Pinpoint the cell where the given text exists, returning its (X, Y) midpoint coordinate. 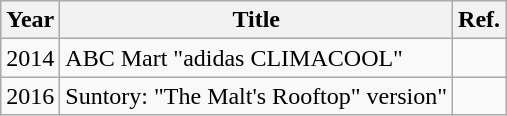
Title (256, 20)
2014 (30, 58)
ABC Mart "adidas CLIMACOOL" (256, 58)
Ref. (480, 20)
2016 (30, 96)
Year (30, 20)
Suntory: "The Malt's Rooftop" version" (256, 96)
